Extract the (X, Y) coordinate from the center of the cell holding the provided text.  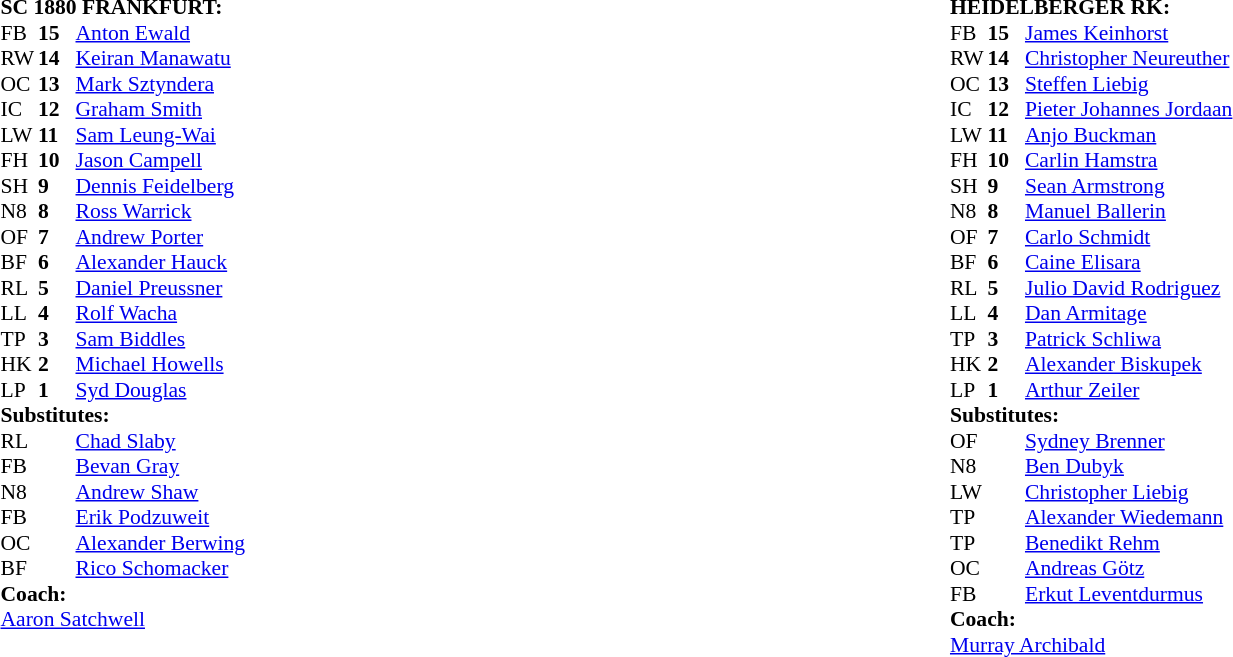
Ben Dubyk (1128, 467)
Steffen Liebig (1128, 84)
Sam Leung-Wai (161, 135)
Pieter Johannes Jordaan (1128, 109)
Alexander Wiedemann (1128, 517)
Caine Elisara (1128, 263)
Syd Douglas (161, 390)
Mark Sztyndera (161, 84)
Chad Slaby (161, 441)
Andrew Porter (161, 237)
Andrew Shaw (161, 492)
Dennis Feidelberg (161, 186)
Julio David Rodriguez (1128, 288)
Christopher Neureuther (1128, 59)
Benedikt Rehm (1128, 543)
Dan Armitage (1128, 313)
Daniel Preussner (161, 288)
Anton Ewald (161, 33)
Andreas Götz (1128, 569)
Rico Schomacker (161, 569)
Erik Podzuweit (161, 517)
Alexander Biskupek (1128, 365)
Michael Howells (161, 365)
Arthur Zeiler (1128, 390)
Sam Biddles (161, 339)
Carlo Schmidt (1128, 237)
Sydney Brenner (1128, 441)
Christopher Liebig (1128, 492)
Bevan Gray (161, 467)
Erkut Leventdurmus (1128, 594)
Jason Campell (161, 161)
Alexander Hauck (161, 263)
Rolf Wacha (161, 313)
James Keinhorst (1128, 33)
Alexander Berwing (161, 543)
Keiran Manawatu (161, 59)
Anjo Buckman (1128, 135)
Manuel Ballerin (1128, 211)
Carlin Hamstra (1128, 161)
Sean Armstrong (1128, 186)
Graham Smith (161, 109)
Aaron Satchwell (122, 619)
Ross Warrick (161, 211)
Patrick Schliwa (1128, 339)
